Return the [X, Y] coordinate for the center point of the cell that contains the specified text.  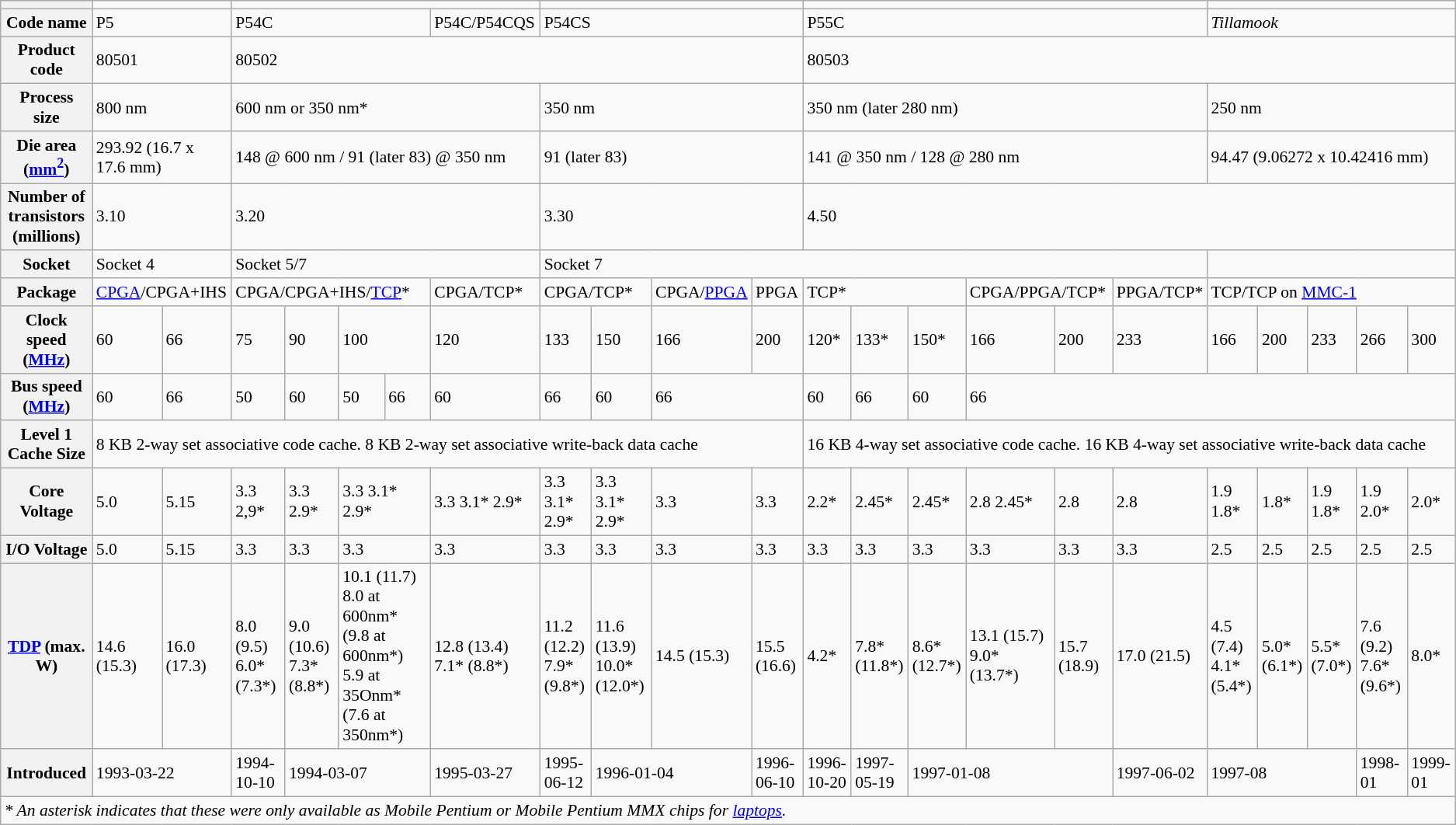
I/O Voltage [47, 549]
1.9 2.0* [1382, 502]
5.0* (6.1*) [1283, 656]
120* [827, 340]
Tillamook [1331, 23]
TCP/TCP on MMC-1 [1331, 292]
800 nm [162, 107]
1996-06-10 [778, 774]
4.2* [827, 656]
Core Voltage [47, 502]
94.47 (9.06272 x 10.42416 mm) [1331, 157]
CPGA/CPGA+IHS/TCP* [331, 292]
12.8 (13.4) 7.1* (8.8*) [485, 656]
Level 1 Cache Size [47, 444]
1993-03-22 [162, 774]
Bus speed (MHz) [47, 396]
15.5 (16.6) [778, 656]
2.2* [827, 502]
3.20 [385, 218]
14.6 (15.3) [127, 656]
1996-10-20 [827, 774]
* An asterisk indicates that these were only available as Mobile Pentium or Mobile Pentium MMX chips for laptops. [728, 811]
P55C [1005, 23]
Number of transistors (millions) [47, 218]
1998-01 [1382, 774]
133 [566, 340]
2.0* [1430, 502]
16 KB 4-way set associative code cache. 16 KB 4-way set associative write-back data cache [1129, 444]
1995-03-27 [485, 774]
TDP (max. W) [47, 656]
CPGA/CPGA+IHS [162, 292]
5.5* (7.0*) [1331, 656]
1994-10-10 [258, 774]
1994-03-07 [357, 774]
1997-08 [1281, 774]
Process size [47, 107]
150* [937, 340]
CPGA/PPGA [702, 292]
2.8 2.45* [1010, 502]
P54C/P54CQS [485, 23]
1996-01-04 [672, 774]
100 [384, 340]
266 [1382, 340]
80502 [517, 61]
11.2 (12.2) 7.9* (9.8*) [566, 656]
1995-06-12 [566, 774]
250 nm [1331, 107]
Socket 7 [874, 265]
350 nm [672, 107]
1997-01-08 [1011, 774]
PPGA/TCP* [1160, 292]
133* [879, 340]
P54CS [672, 23]
10.1 (11.7) 8.0 at 600nm* (9.8 at 600nm*) 5.9 at 35Onm* (7.6 at 350nm*) [384, 656]
Socket 5/7 [385, 265]
Code name [47, 23]
CPGA/PPGA/TCP* [1039, 292]
141 @ 350 nm / 128 @ 280 nm [1005, 157]
80503 [1129, 61]
11.6 (13.9) 10.0* (12.0*) [621, 656]
1999-01 [1430, 774]
15.7 (18.9) [1084, 656]
Product code [47, 61]
4.5 (7.4) 4.1* (5.4*) [1232, 656]
300 [1430, 340]
TCP* [884, 292]
16.0 (17.3) [197, 656]
3.3 2,9* [258, 502]
8.0 (9.5) 6.0* (7.3*) [258, 656]
7.8* (11.8*) [879, 656]
80501 [162, 61]
17.0 (21.5) [1160, 656]
4.50 [1129, 218]
9.0 (10.6) 7.3* (8.8*) [312, 656]
7.6 (9.2) 7.6* (9.6*) [1382, 656]
3.3 2.9* [312, 502]
293.92 (16.7 x 17.6 mm) [162, 157]
Socket [47, 265]
1.8* [1283, 502]
1997-06-02 [1160, 774]
8.0* [1430, 656]
8 KB 2-way set associative code cache. 8 KB 2-way set associative write-back data cache [448, 444]
PPGA [778, 292]
14.5 (15.3) [702, 656]
8.6* (12.7*) [937, 656]
90 [312, 340]
Package [47, 292]
Introduced [47, 774]
3.30 [672, 218]
Clock speed (MHz) [47, 340]
P54C [331, 23]
600 nm or 350 nm* [385, 107]
P5 [162, 23]
Socket 4 [162, 265]
Die area (mm2) [47, 157]
150 [621, 340]
13.1 (15.7) 9.0* (13.7*) [1010, 656]
350 nm (later 280 nm) [1005, 107]
1997-05-19 [879, 774]
91 (later 83) [672, 157]
3.10 [162, 218]
120 [485, 340]
148 @ 600 nm / 91 (later 83) @ 350 nm [385, 157]
75 [258, 340]
